Capture the cell that displays the provided text and extract its (X, Y) central coordinate. 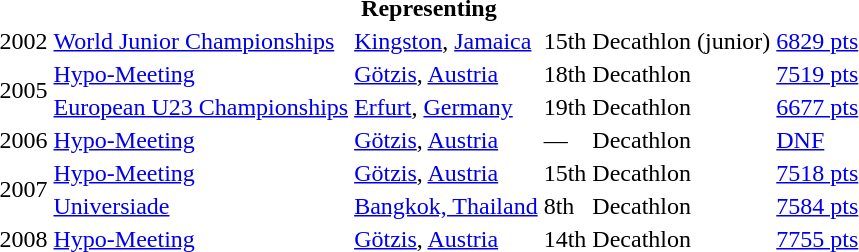
Bangkok, Thailand (446, 206)
Kingston, Jamaica (446, 41)
18th (565, 74)
Universiade (201, 206)
Decathlon (junior) (682, 41)
— (565, 140)
European U23 Championships (201, 107)
19th (565, 107)
8th (565, 206)
Erfurt, Germany (446, 107)
World Junior Championships (201, 41)
